Detect which cell encompasses the target text, then output its [x, y] center coordinate. 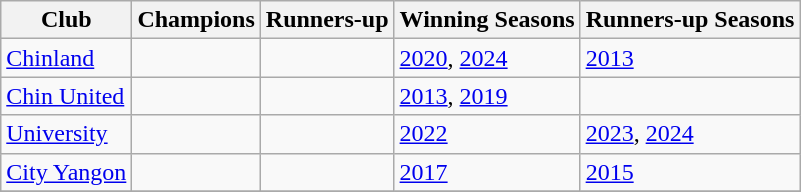
2015 [690, 172]
Chinland [66, 58]
2023, 2024 [690, 134]
Chin United [66, 96]
Runners-up [327, 20]
2017 [487, 172]
2022 [487, 134]
University [66, 134]
Champions [196, 20]
2020, 2024 [487, 58]
Runners-up Seasons [690, 20]
Winning Seasons [487, 20]
2013, 2019 [487, 96]
Club [66, 20]
2013 [690, 58]
City Yangon [66, 172]
